Extract the [X, Y] coordinate from the center of the cell holding the provided text.  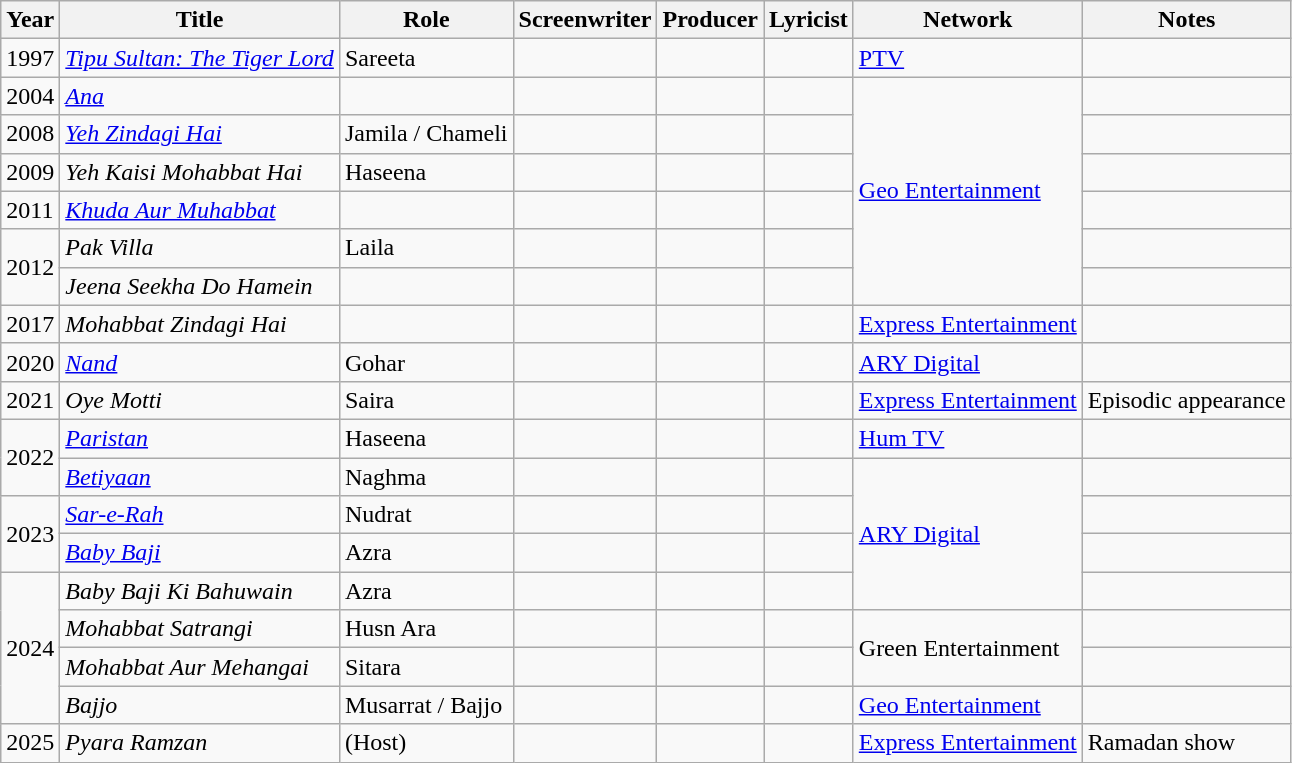
Saira [426, 400]
Sar-e-Rah [200, 515]
Ana [200, 96]
Mohabbat Aur Mehangai [200, 667]
Yeh Kaisi Mohabbat Hai [200, 172]
Mohabbat Satrangi [200, 629]
Musarrat / Bajjo [426, 705]
2022 [30, 457]
2020 [30, 362]
Baby Baji Ki Bahuwain [200, 591]
Paristan [200, 438]
2011 [30, 210]
Year [30, 20]
Laila [426, 248]
Episodic appearance [1186, 400]
Nand [200, 362]
Notes [1186, 20]
Hum TV [968, 438]
2021 [30, 400]
(Host) [426, 743]
Baby Baji [200, 553]
Jamila / Chameli [426, 134]
Sitara [426, 667]
Title [200, 20]
Oye Motti [200, 400]
Screenwriter [585, 20]
Lyricist [809, 20]
Green Entertainment [968, 648]
2017 [30, 324]
Husn Ara [426, 629]
Bajjo [200, 705]
1997 [30, 58]
Betiyaan [200, 477]
Network [968, 20]
2024 [30, 648]
Tipu Sultan: The Tiger Lord [200, 58]
Nudrat [426, 515]
2004 [30, 96]
Jeena Seekha Do Hamein [200, 286]
2023 [30, 534]
Khuda Aur Muhabbat [200, 210]
2012 [30, 267]
Pyara Ramzan [200, 743]
Gohar [426, 362]
Sareeta [426, 58]
2025 [30, 743]
Pak Villa [200, 248]
Ramadan show [1186, 743]
2008 [30, 134]
Producer [710, 20]
Yeh Zindagi Hai [200, 134]
Naghma [426, 477]
PTV [968, 58]
2009 [30, 172]
Role [426, 20]
Mohabbat Zindagi Hai [200, 324]
